Scan for the cell matching the given text and deliver its [x, y] coordinate at center. 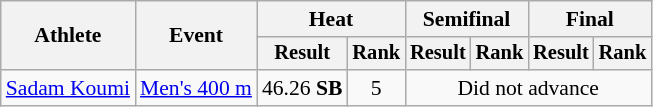
Heat [331, 19]
Men's 400 m [196, 88]
5 [376, 88]
Event [196, 36]
Semifinal [466, 19]
Final [590, 19]
46.26 SB [302, 88]
Did not advance [528, 88]
Sadam Koumi [68, 88]
Athlete [68, 36]
